Locate the cell with the specified text and output its (X, Y) center coordinate. 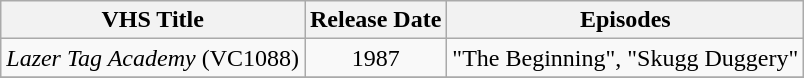
Release Date (375, 20)
"The Beginning", "Skugg Duggery" (626, 58)
Lazer Tag Academy (VC1088) (153, 58)
1987 (375, 58)
Episodes (626, 20)
VHS Title (153, 20)
